Scan for the cell matching the given text and deliver its (X, Y) coordinate at center. 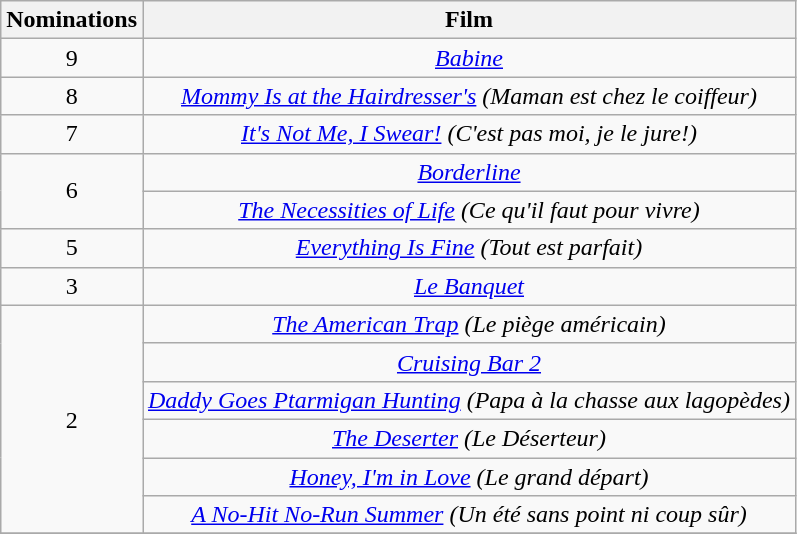
Everything Is Fine (Tout est parfait) (468, 248)
Le Banquet (468, 286)
9 (72, 58)
Daddy Goes Ptarmigan Hunting (Papa à la chasse aux lagopèdes) (468, 400)
It's Not Me, I Swear! (C'est pas moi, je le jure!) (468, 134)
The American Trap (Le piège américain) (468, 324)
Cruising Bar 2 (468, 362)
Babine (468, 58)
5 (72, 248)
Film (468, 20)
8 (72, 96)
2 (72, 419)
7 (72, 134)
Mommy Is at the Hairdresser's (Maman est chez le coiffeur) (468, 96)
The Deserter (Le Déserteur) (468, 438)
3 (72, 286)
A No-Hit No-Run Summer (Un été sans point ni coup sûr) (468, 515)
The Necessities of Life (Ce qu'il faut pour vivre) (468, 210)
6 (72, 191)
Borderline (468, 172)
Honey, I'm in Love (Le grand départ) (468, 477)
Nominations (72, 20)
